Output the (X, Y) coordinate of the center of the cell containing the given text.  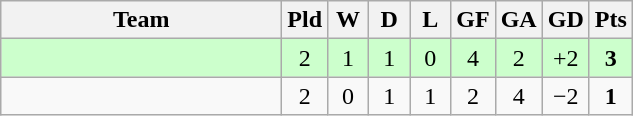
GD (566, 20)
GF (473, 20)
Team (142, 20)
+2 (566, 58)
L (430, 20)
D (390, 20)
W (348, 20)
−2 (566, 96)
Pld (305, 20)
3 (610, 58)
Pts (610, 20)
GA (518, 20)
